Extract the (x, y) coordinate from the center of the cell holding the provided text.  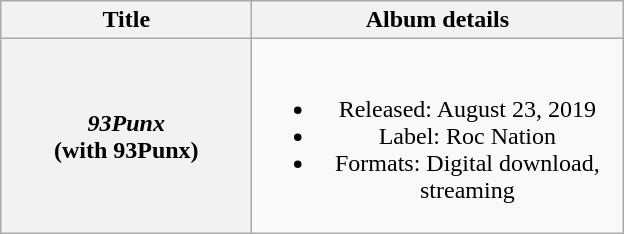
Album details (438, 20)
Released: August 23, 2019Label: Roc NationFormats: Digital download, streaming (438, 136)
Title (126, 20)
93Punx(with 93Punx) (126, 136)
